Output the [X, Y] coordinate of the center of the cell containing the given text.  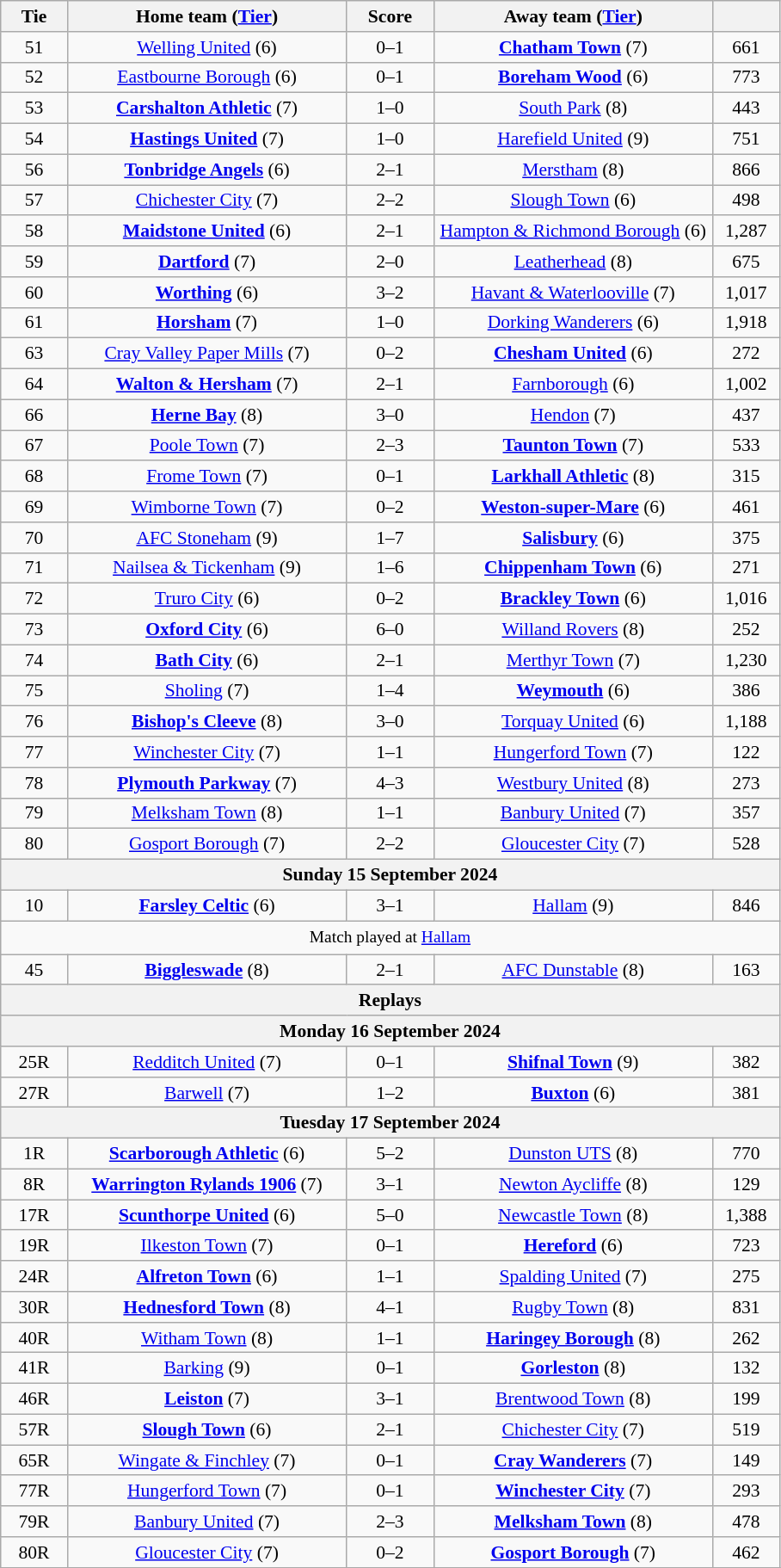
Dorking Wanderers (6) [573, 323]
Home team (Tier) [206, 16]
4–3 [390, 783]
132 [747, 1368]
51 [34, 47]
27R [34, 1093]
Alfreton Town (6) [206, 1276]
67 [34, 446]
1–6 [390, 568]
1,918 [747, 323]
77 [34, 752]
478 [747, 1522]
443 [747, 108]
52 [34, 77]
Sunday 15 September 2024 [390, 875]
723 [747, 1246]
58 [34, 231]
1,287 [747, 231]
Horsham (7) [206, 323]
Herne Bay (8) [206, 415]
462 [747, 1553]
Maidstone United (6) [206, 231]
Oxford City (6) [206, 630]
1R [34, 1154]
Torquay United (6) [573, 722]
1,230 [747, 660]
Poole Town (7) [206, 446]
122 [747, 752]
Dartford (7) [206, 262]
Newton Aycliffe (8) [573, 1184]
24R [34, 1276]
65R [34, 1460]
498 [747, 201]
Chesham United (6) [573, 354]
Brackley Town (6) [573, 599]
Shifnal Town (9) [573, 1062]
Wingate & Finchley (7) [206, 1460]
Larkhall Athletic (8) [573, 477]
80R [34, 1553]
30R [34, 1307]
Cray Wanderers (7) [573, 1460]
66 [34, 415]
528 [747, 844]
Ilkeston Town (7) [206, 1246]
Hastings United (7) [206, 139]
Bath City (6) [206, 660]
73 [34, 630]
Scunthorpe United (6) [206, 1215]
252 [747, 630]
770 [747, 1154]
80 [34, 844]
76 [34, 722]
41R [34, 1368]
Newcastle Town (8) [573, 1215]
Weston-super-Mare (6) [573, 507]
Dunston UTS (8) [573, 1154]
60 [34, 293]
Taunton Town (7) [573, 446]
79R [34, 1522]
Away team (Tier) [573, 16]
3–2 [390, 293]
Hampton & Richmond Borough (6) [573, 231]
Redditch United (7) [206, 1062]
Westbury United (8) [573, 783]
Gorleston (8) [573, 1368]
Spalding United (7) [573, 1276]
Chippenham Town (6) [573, 568]
Boreham Wood (6) [573, 77]
293 [747, 1491]
19R [34, 1246]
40R [34, 1338]
437 [747, 415]
262 [747, 1338]
6–0 [390, 630]
773 [747, 77]
315 [747, 477]
Replays [390, 1001]
25R [34, 1062]
Bishop's Cleeve (8) [206, 722]
1–4 [390, 691]
386 [747, 691]
Eastbourne Borough (6) [206, 77]
Hendon (7) [573, 415]
129 [747, 1184]
Barwell (7) [206, 1093]
271 [747, 568]
Worthing (6) [206, 293]
South Park (8) [573, 108]
71 [34, 568]
273 [747, 783]
54 [34, 139]
Havant & Waterlooville (7) [573, 293]
1,388 [747, 1215]
56 [34, 170]
70 [34, 538]
Harefield United (9) [573, 139]
59 [34, 262]
Warrington Rylands 1906 (7) [206, 1184]
63 [34, 354]
Hednesford Town (8) [206, 1307]
382 [747, 1062]
Haringey Borough (8) [573, 1338]
1–7 [390, 538]
519 [747, 1430]
Cray Valley Paper Mills (7) [206, 354]
461 [747, 507]
Leatherhead (8) [573, 262]
10 [34, 905]
75 [34, 691]
Nailsea & Tickenham (9) [206, 568]
Tie [34, 16]
Monday 16 September 2024 [390, 1031]
375 [747, 538]
8R [34, 1184]
Biggleswade (8) [206, 970]
53 [34, 108]
74 [34, 660]
Welling United (6) [206, 47]
381 [747, 1093]
1,017 [747, 293]
Witham Town (8) [206, 1338]
Frome Town (7) [206, 477]
Truro City (6) [206, 599]
Walton & Hersham (7) [206, 385]
4–1 [390, 1307]
61 [34, 323]
Farnborough (6) [573, 385]
Willand Rovers (8) [573, 630]
AFC Dunstable (8) [573, 970]
661 [747, 47]
149 [747, 1460]
1,002 [747, 385]
57R [34, 1430]
Plymouth Parkway (7) [206, 783]
1,188 [747, 722]
5–0 [390, 1215]
Hallam (9) [573, 905]
AFC Stoneham (9) [206, 538]
751 [747, 139]
5–2 [390, 1154]
68 [34, 477]
Tonbridge Angels (6) [206, 170]
1,016 [747, 599]
Sholing (7) [206, 691]
846 [747, 905]
72 [34, 599]
45 [34, 970]
Merstham (8) [573, 170]
357 [747, 813]
57 [34, 201]
Farsley Celtic (6) [206, 905]
Score [390, 16]
Brentwood Town (8) [573, 1399]
78 [34, 783]
831 [747, 1307]
Salisbury (6) [573, 538]
17R [34, 1215]
Carshalton Athletic (7) [206, 108]
Wimborne Town (7) [206, 507]
2–0 [390, 262]
199 [747, 1399]
866 [747, 170]
275 [747, 1276]
Tuesday 17 September 2024 [390, 1123]
1–2 [390, 1093]
Merthyr Town (7) [573, 660]
Chatham Town (7) [573, 47]
533 [747, 446]
Hereford (6) [573, 1246]
Buxton (6) [573, 1093]
77R [34, 1491]
64 [34, 385]
675 [747, 262]
Match played at Hallam [390, 938]
Rugby Town (8) [573, 1307]
79 [34, 813]
46R [34, 1399]
Weymouth (6) [573, 691]
Barking (9) [206, 1368]
Scarborough Athletic (6) [206, 1154]
69 [34, 507]
163 [747, 970]
272 [747, 354]
Leiston (7) [206, 1399]
